Search for the cell housing the specified text and yield its [X, Y] center coordinate. 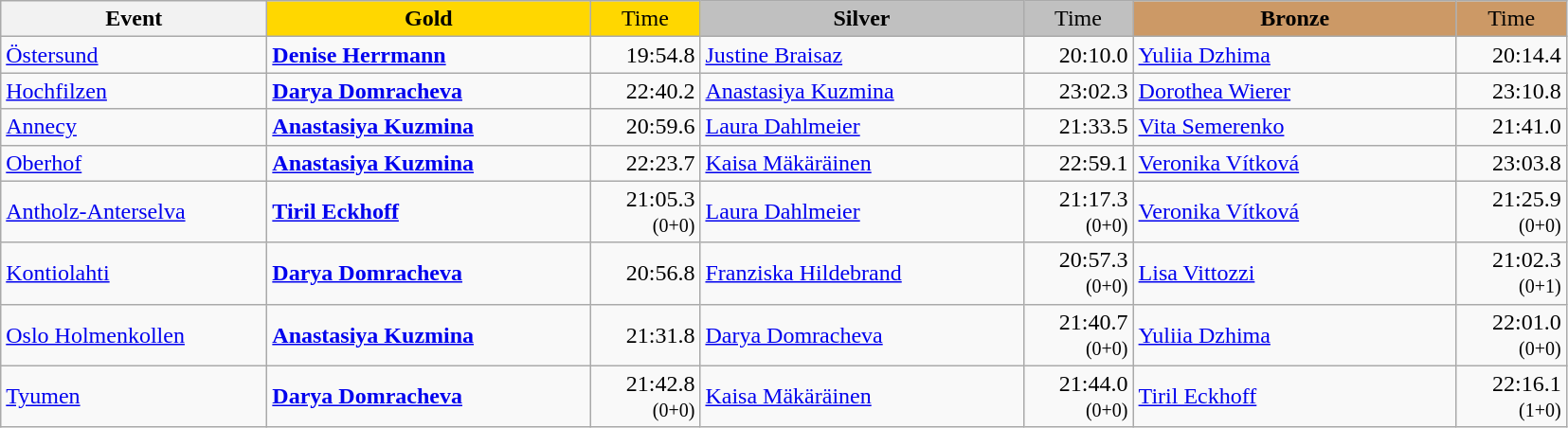
21:33.5 [1078, 127]
22:01.0(0+0) [1511, 335]
20:57.3(0+0) [1078, 273]
20:14.4 [1511, 55]
21:17.3(0+0) [1078, 212]
21:42.8(0+0) [645, 396]
23:10.8 [1511, 91]
Denise Herrmann [428, 55]
21:05.3(0+0) [645, 212]
Kontiolahti [135, 273]
Oberhof [135, 163]
21:31.8 [645, 335]
Vita Semerenko [1294, 127]
21:25.9(0+0) [1511, 212]
Östersund [135, 55]
Justine Braisaz [862, 55]
23:02.3 [1078, 91]
Lisa Vittozzi [1294, 273]
21:44.0(0+0) [1078, 396]
21:41.0 [1511, 127]
Event [135, 19]
22:16.1(1+0) [1511, 396]
Hochfilzen [135, 91]
Antholz-Anterselva [135, 212]
22:59.1 [1078, 163]
21:40.7(0+0) [1078, 335]
Annecy [135, 127]
23:03.8 [1511, 163]
Franziska Hildebrand [862, 273]
20:59.6 [645, 127]
21:02.3(0+1) [1511, 273]
Bronze [1294, 19]
Gold [428, 19]
22:23.7 [645, 163]
20:10.0 [1078, 55]
20:56.8 [645, 273]
22:40.2 [645, 91]
Oslo Holmenkollen [135, 335]
Dorothea Wierer [1294, 91]
Silver [862, 19]
Tyumen [135, 396]
19:54.8 [645, 55]
